Locate the cell with the specified text and output its [x, y] center coordinate. 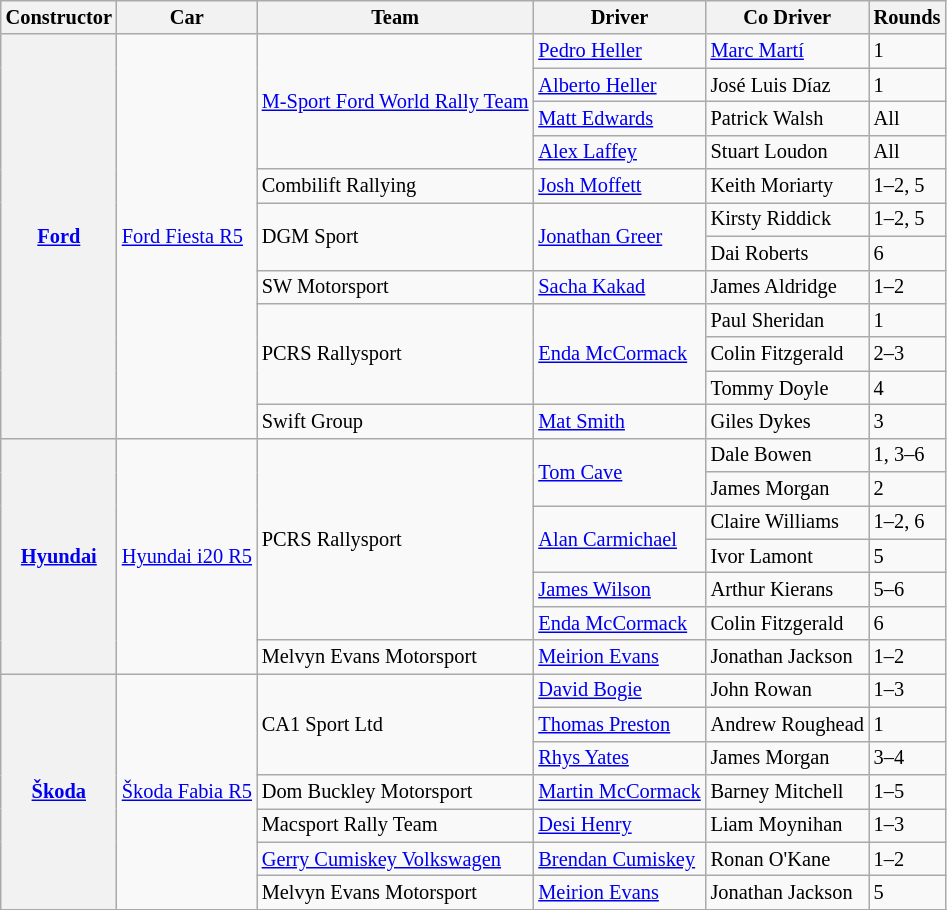
John Rowan [788, 690]
Tommy Doyle [788, 388]
Co Driver [788, 17]
Hyundai i20 R5 [187, 556]
Liam Moynihan [788, 825]
Gerry Cumiskey Volkswagen [396, 859]
1–2, 6 [908, 522]
Martin McCormack [619, 791]
Škoda [59, 791]
1–5 [908, 791]
SW Motorsport [396, 287]
Škoda Fabia R5 [187, 791]
Ford Fiesta R5 [187, 236]
Swift Group [396, 421]
Keith Moriarty [788, 186]
Desi Henry [619, 825]
Andrew Roughead [788, 724]
Pedro Heller [619, 51]
Rounds [908, 17]
Ronan O'Kane [788, 859]
1, 3–6 [908, 455]
Rhys Yates [619, 758]
Stuart Loudon [788, 152]
Constructor [59, 17]
Dale Bowen [788, 455]
Team [396, 17]
Mat Smith [619, 421]
3–4 [908, 758]
Ford [59, 236]
2 [908, 489]
Ivor Lamont [788, 556]
DGM Sport [396, 236]
3 [908, 421]
CA1 Sport Ltd [396, 724]
Arthur Kierans [788, 589]
Alan Carmichael [619, 538]
Marc Martí [788, 51]
Car [187, 17]
Alex Laffey [619, 152]
Claire Williams [788, 522]
Giles Dykes [788, 421]
Patrick Walsh [788, 118]
5–6 [908, 589]
Barney Mitchell [788, 791]
4 [908, 388]
Combilift Rallying [396, 186]
James Aldridge [788, 287]
2–3 [908, 354]
Alberto Heller [619, 85]
Tom Cave [619, 472]
Macsport Rally Team [396, 825]
Dai Roberts [788, 253]
David Bogie [619, 690]
José Luis Díaz [788, 85]
Hyundai [59, 556]
Thomas Preston [619, 724]
Dom Buckley Motorsport [396, 791]
Matt Edwards [619, 118]
Sacha Kakad [619, 287]
Josh Moffett [619, 186]
Brendan Cumiskey [619, 859]
Paul Sheridan [788, 320]
Kirsty Riddick [788, 219]
Driver [619, 17]
Jonathan Greer [619, 236]
James Wilson [619, 589]
M-Sport Ford World Rally Team [396, 102]
